For the text-containing cell, return its midpoint in (x, y) coordinate format. 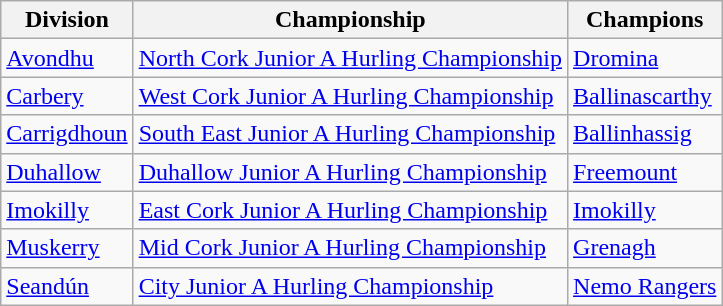
Champions (645, 20)
Championship (350, 20)
South East Junior A Hurling Championship (350, 134)
Carrigdhoun (67, 134)
City Junior A Hurling Championship (350, 286)
North Cork Junior A Hurling Championship (350, 58)
Dromina (645, 58)
Mid Cork Junior A Hurling Championship (350, 248)
East Cork Junior A Hurling Championship (350, 210)
Ballinhassig (645, 134)
Division (67, 20)
West Cork Junior A Hurling Championship (350, 96)
Muskerry (67, 248)
Duhallow (67, 172)
Carbery (67, 96)
Freemount (645, 172)
Avondhu (67, 58)
Ballinascarthy (645, 96)
Duhallow Junior A Hurling Championship (350, 172)
Seandún (67, 286)
Grenagh (645, 248)
Nemo Rangers (645, 286)
